Extract the [X, Y] coordinate from the center of the cell holding the provided text.  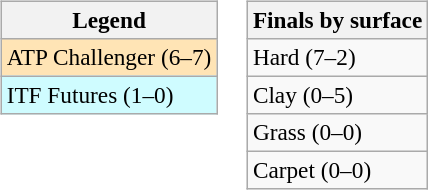
ATP Challenger (6–7) [108, 57]
ITF Futures (1–0) [108, 95]
Legend [108, 20]
Clay (0–5) [337, 95]
Finals by surface [337, 20]
Grass (0–0) [337, 133]
Carpet (0–0) [337, 171]
Hard (7–2) [337, 57]
